Extract the [x, y] coordinate from the center of the cell holding the provided text.  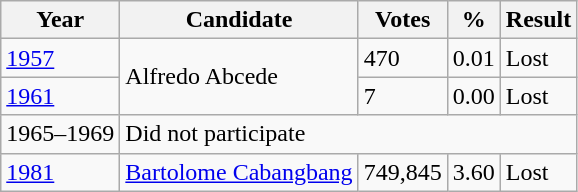
Alfredo Abcede [239, 77]
1961 [60, 96]
7 [402, 96]
1965–1969 [60, 134]
1957 [60, 58]
Did not participate [348, 134]
Candidate [239, 20]
Votes [402, 20]
1981 [60, 172]
Bartolome Cabangbang [239, 172]
0.01 [474, 58]
% [474, 20]
3.60 [474, 172]
Year [60, 20]
470 [402, 58]
Result [538, 20]
0.00 [474, 96]
749,845 [402, 172]
